Pinpoint the cell where the given text exists, returning its (X, Y) midpoint coordinate. 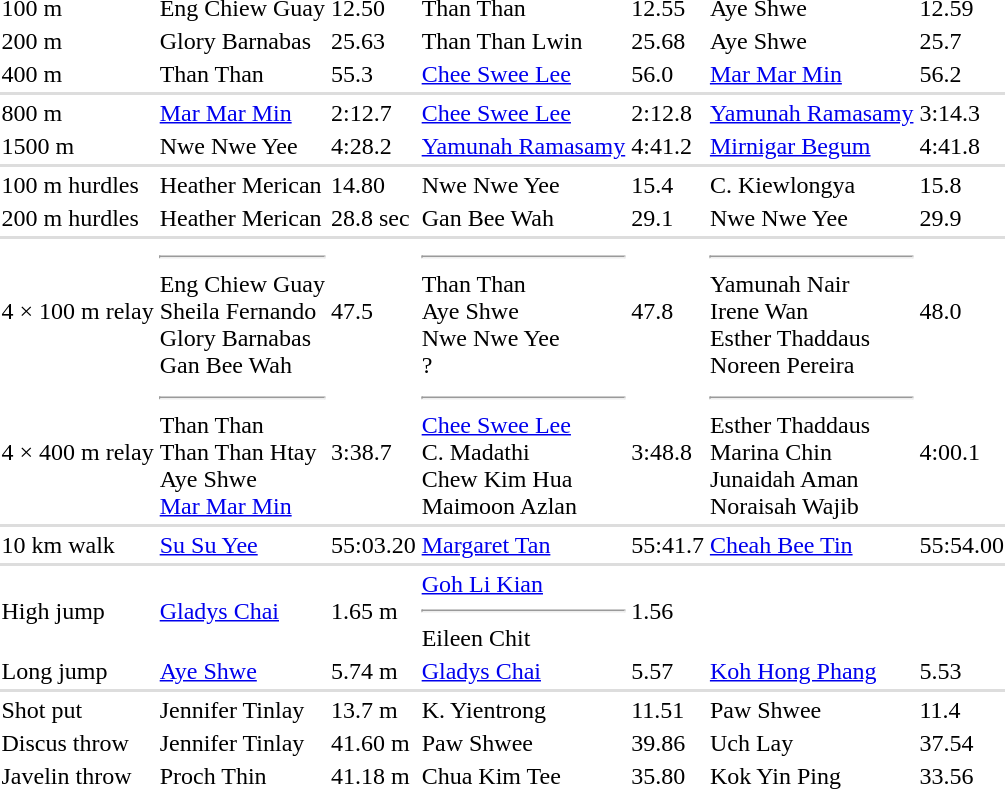
10 km walk (78, 545)
Than ThanThan Than HtayAye ShweMar Mar Min (242, 452)
Than Than (242, 74)
25.63 (373, 41)
Shot put (78, 710)
Yamunah NairIrene WanEsther ThaddausNoreen Pereira (812, 311)
47.8 (668, 311)
1.65 m (373, 611)
Discus throw (78, 743)
Goh Li Kian Eileen Chit (524, 611)
55:41.7 (668, 545)
2:12.7 (373, 113)
5.74 m (373, 671)
55.3 (373, 74)
800 m (78, 113)
Eng Chiew GuaySheila FernandoGlory BarnabasGan Bee Wah (242, 311)
1500 m (78, 146)
100 m hurdles (78, 185)
Chee Swee LeeC. MadathiChew Kim HuaMaimoon Azlan (524, 452)
2:12.8 (668, 113)
Uch Lay (812, 743)
200 m (78, 41)
Koh Hong Phang (812, 671)
Than ThanAye ShweNwe Nwe Yee? (524, 311)
11.51 (668, 710)
56.0 (668, 74)
13.7 m (373, 710)
3:38.7 (373, 452)
29.1 (668, 218)
3:48.8 (668, 452)
200 m hurdles (78, 218)
14.80 (373, 185)
K. Yientrong (524, 710)
15.4 (668, 185)
Su Su Yee (242, 545)
Glory Barnabas (242, 41)
High jump (78, 611)
25.68 (668, 41)
4:41.2 (668, 146)
39.86 (668, 743)
Margaret Tan (524, 545)
Cheah Bee Tin (812, 545)
4 × 100 m relay (78, 311)
Long jump (78, 671)
47.5 (373, 311)
4 × 400 m relay (78, 452)
Esther ThaddausMarina ChinJunaidah AmanNoraisah Wajib (812, 452)
55:03.20 (373, 545)
Mirnigar Begum (812, 146)
Than Than Lwin (524, 41)
Gan Bee Wah (524, 218)
1.56 (668, 611)
41.60 m (373, 743)
400 m (78, 74)
5.57 (668, 671)
4:28.2 (373, 146)
28.8 sec (373, 218)
C. Kiewlongya (812, 185)
